For the text-containing cell, return its midpoint in [x, y] coordinate format. 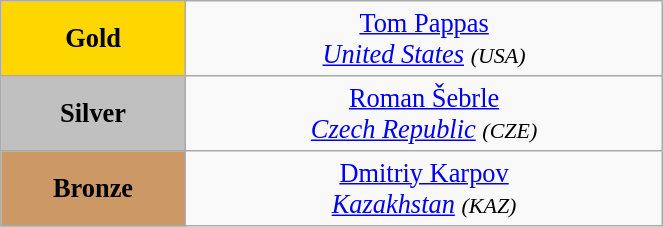
Gold [94, 38]
Roman ŠebrleCzech Republic (CZE) [424, 112]
Silver [94, 112]
Dmitriy KarpovKazakhstan (KAZ) [424, 188]
Bronze [94, 188]
Tom PappasUnited States (USA) [424, 38]
